Extract the (X, Y) coordinate from the center of the cell holding the provided text.  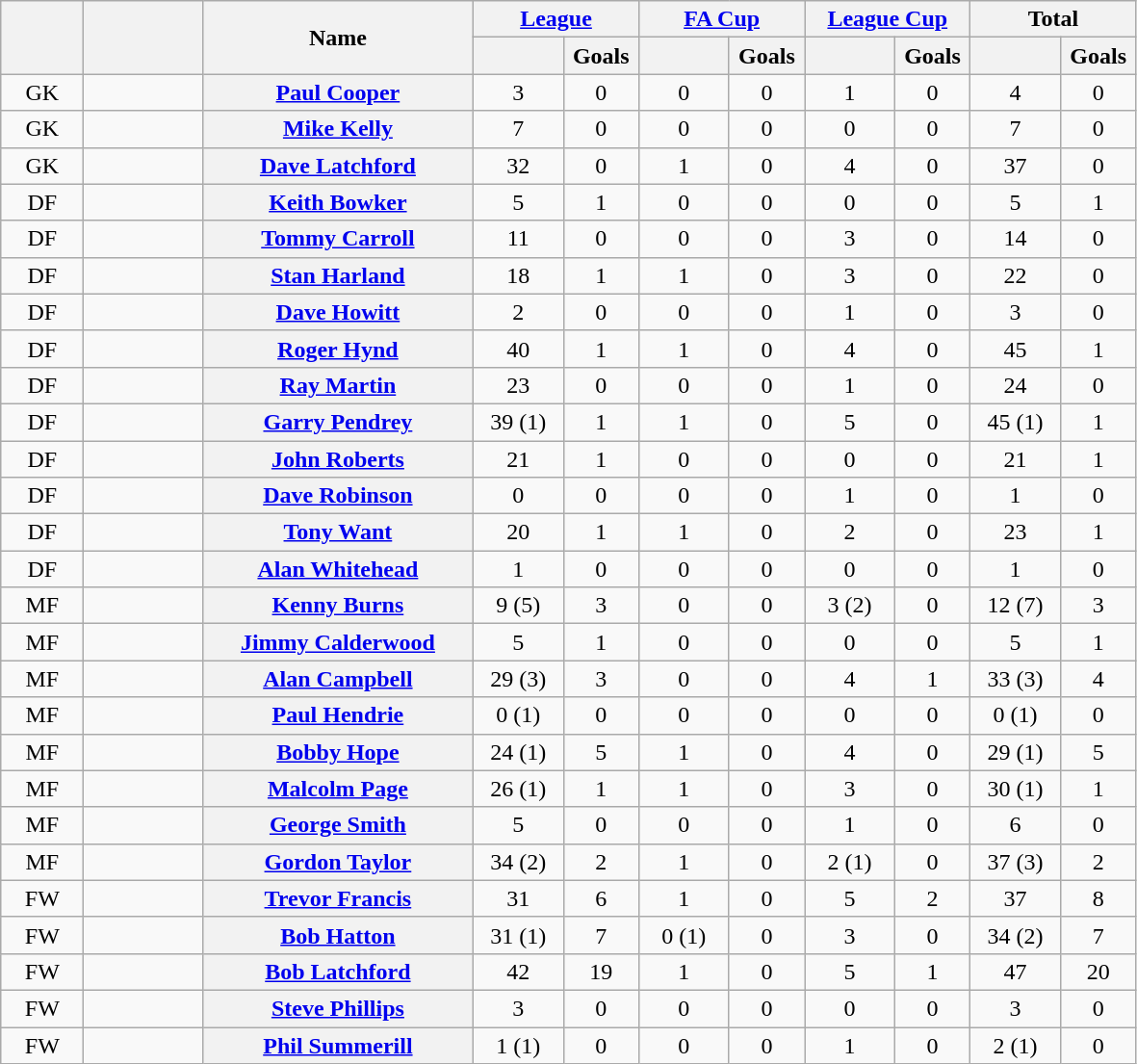
40 (518, 349)
Garry Pendrey (337, 422)
47 (1016, 972)
Name (337, 38)
Malcolm Page (337, 789)
12 (7) (1016, 606)
Bob Hatton (337, 935)
Bob Latchford (337, 972)
Steve Phillips (337, 1008)
14 (1016, 239)
19 (601, 972)
45 (1) (1016, 422)
Mike Kelly (337, 129)
42 (518, 972)
Roger Hynd (337, 349)
8 (1098, 898)
Tommy Carroll (337, 239)
Ray Martin (337, 385)
George Smith (337, 825)
32 (518, 166)
Keith Bowker (337, 202)
39 (1) (518, 422)
Dave Latchford (337, 166)
Tony Want (337, 532)
29 (1) (1016, 752)
Phil Summerill (337, 1045)
37 (3) (1016, 862)
24 (1016, 385)
Trevor Francis (337, 898)
Total (1053, 19)
Alan Campbell (337, 679)
Dave Robinson (337, 496)
Jimmy Calderwood (337, 642)
League (556, 19)
3 (2) (850, 606)
League Cup (888, 19)
11 (518, 239)
FA Cup (722, 19)
Dave Howitt (337, 312)
31 (518, 898)
30 (1) (1016, 789)
Paul Cooper (337, 92)
45 (1016, 349)
29 (3) (518, 679)
24 (1) (518, 752)
22 (1016, 275)
26 (1) (518, 789)
Gordon Taylor (337, 862)
33 (3) (1016, 679)
Kenny Burns (337, 606)
9 (5) (518, 606)
1 (1) (518, 1045)
31 (1) (518, 935)
Stan Harland (337, 275)
Alan Whitehead (337, 569)
Bobby Hope (337, 752)
18 (518, 275)
John Roberts (337, 459)
Paul Hendrie (337, 715)
